Provide the [x, y] coordinate of the cell's center where the given text is located.  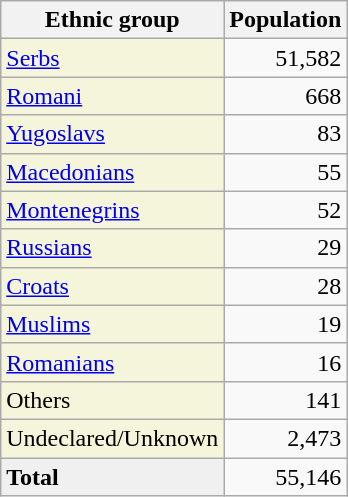
55 [286, 172]
83 [286, 134]
52 [286, 210]
Total [112, 477]
Croats [112, 286]
29 [286, 248]
Ethnic group [112, 20]
16 [286, 362]
141 [286, 400]
Serbs [112, 58]
Russians [112, 248]
2,473 [286, 438]
Romani [112, 96]
668 [286, 96]
28 [286, 286]
Muslims [112, 324]
55,146 [286, 477]
Population [286, 20]
Undeclared/Unknown [112, 438]
19 [286, 324]
Romanians [112, 362]
Yugoslavs [112, 134]
Macedonians [112, 172]
Others [112, 400]
51,582 [286, 58]
Montenegrins [112, 210]
